From the cell containing the given text, extract its center point as [X, Y] coordinate. 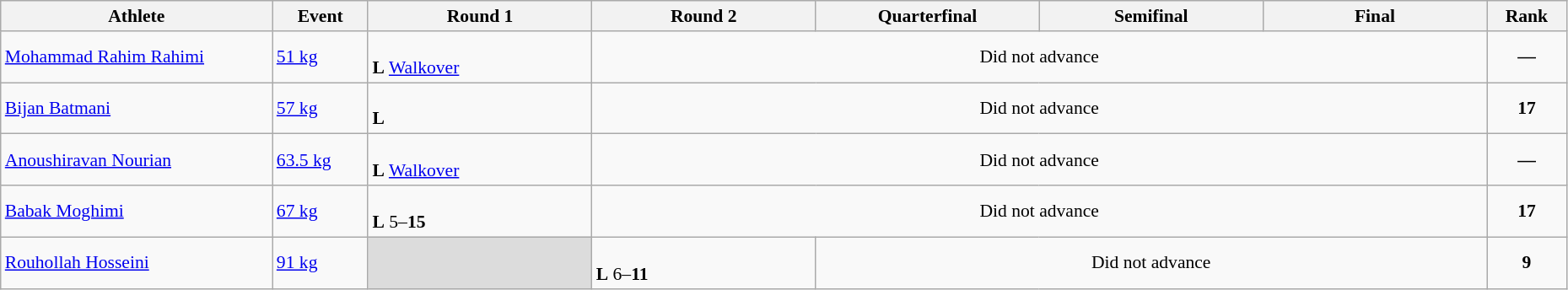
67 kg [321, 211]
Final [1375, 16]
Round 2 [703, 16]
Semifinal [1150, 16]
Rouhollah Hosseini [137, 263]
51 kg [321, 57]
Round 1 [479, 16]
L 6–11 [703, 263]
Babak Moghimi [137, 211]
Quarterfinal [928, 16]
Bijan Batmani [137, 108]
63.5 kg [321, 160]
L [479, 108]
Rank [1527, 16]
57 kg [321, 108]
Mohammad Rahim Rahimi [137, 57]
L 5–15 [479, 211]
91 kg [321, 263]
9 [1527, 263]
Event [321, 16]
Athlete [137, 16]
Anoushiravan Nourian [137, 160]
